Return the [x, y] coordinate for the center point of the cell that contains the specified text.  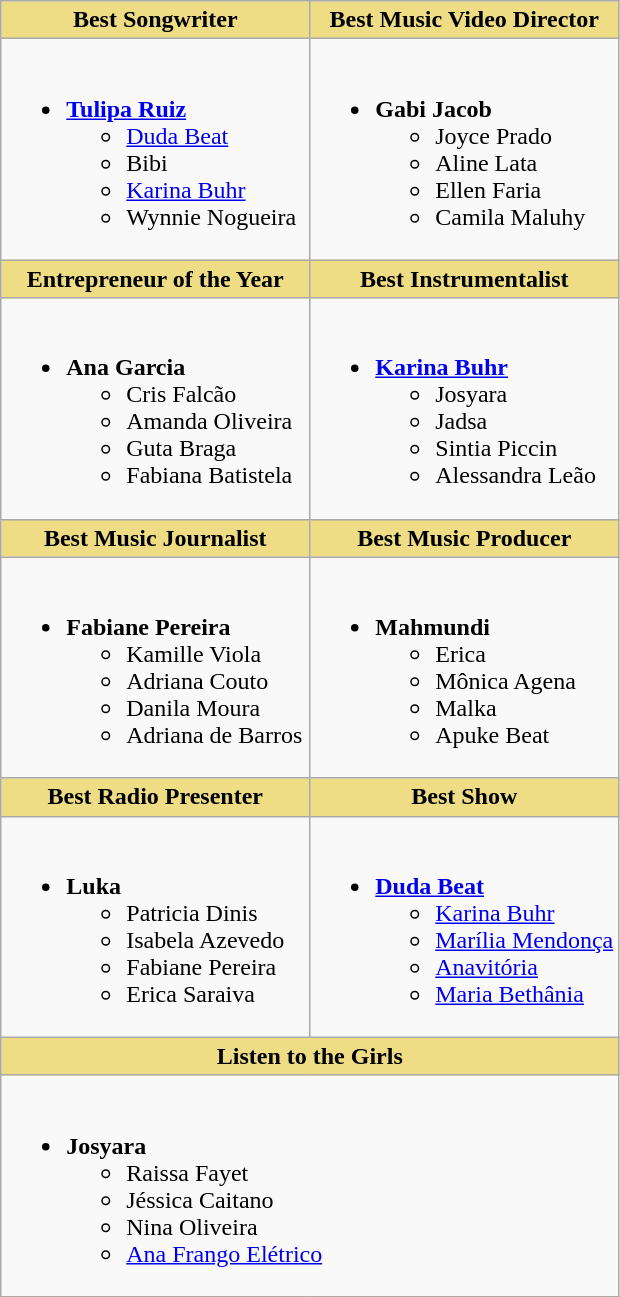
Ana GarciaCris FalcãoAmanda OliveiraGuta BragaFabiana Batistela [156, 408]
Gabi JacobJoyce PradoAline LataEllen FariaCamila Maluhy [464, 150]
Best Show [464, 797]
Best Songwriter [156, 20]
Tulipa RuizDuda BeatBibiKarina BuhrWynnie Nogueira [156, 150]
Entrepreneur of the Year [156, 279]
Listen to the Girls [310, 1056]
LukaPatricia DinisIsabela AzevedoFabiane PereiraErica Saraiva [156, 926]
Karina BuhrJosyaraJadsaSintia PiccinAlessandra Leão [464, 408]
Best Music Journalist [156, 538]
MahmundiEricaMônica AgenaMalkaApuke Beat [464, 668]
Best Music Video Director [464, 20]
JosyaraRaissa FayetJéssica CaitanoNina OliveiraAna Frango Elétrico [310, 1186]
Best Radio Presenter [156, 797]
Duda BeatKarina BuhrMarília MendonçaAnavitóriaMaria Bethânia [464, 926]
Best Music Producer [464, 538]
Fabiane PereiraKamille ViolaAdriana CoutoDanila MouraAdriana de Barros [156, 668]
Best Instrumentalist [464, 279]
